Scan for the cell matching the given text and deliver its (X, Y) coordinate at center. 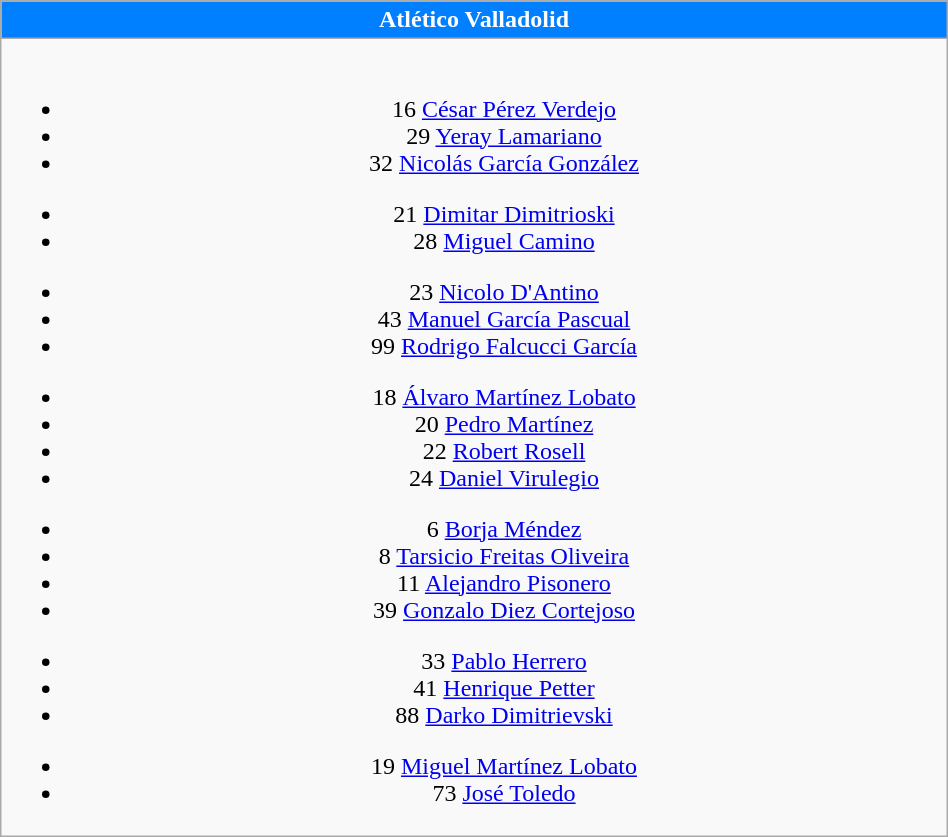
Atlético Valladolid (474, 20)
